Capture the cell that displays the provided text and extract its (X, Y) central coordinate. 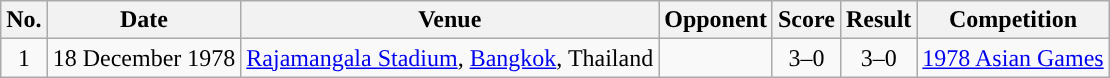
Score (806, 20)
Rajamangala Stadium, Bangkok, Thailand (450, 58)
Result (878, 20)
1 (24, 58)
Competition (1013, 20)
Date (144, 20)
Opponent (716, 20)
1978 Asian Games (1013, 58)
Venue (450, 20)
18 December 1978 (144, 58)
No. (24, 20)
